Locate the cell with the specified text and output its (X, Y) center coordinate. 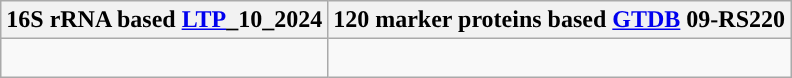
16S rRNA based LTP_10_2024 (164, 20)
120 marker proteins based GTDB 09-RS220 (560, 20)
